Pinpoint the cell where the given text exists, returning its (x, y) midpoint coordinate. 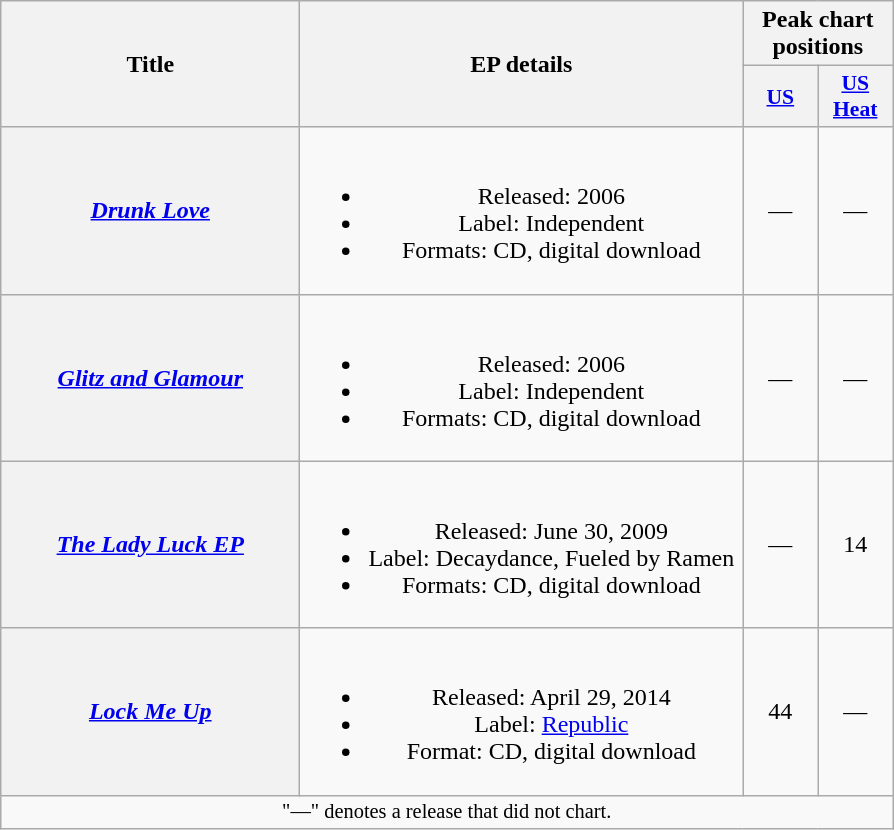
US (780, 96)
EP details (522, 64)
"—" denotes a release that did not chart. (447, 812)
Peak chart positions (818, 34)
Title (150, 64)
Lock Me Up (150, 712)
44 (780, 712)
Released: June 30, 2009Label: Decaydance, Fueled by RamenFormats: CD, digital download (522, 544)
Drunk Love (150, 210)
The Lady Luck EP (150, 544)
US Heat (856, 96)
Released: April 29, 2014Label: RepublicFormat: CD, digital download (522, 712)
14 (856, 544)
Glitz and Glamour (150, 378)
